Return the (x, y) coordinate for the center point of the cell that contains the specified text.  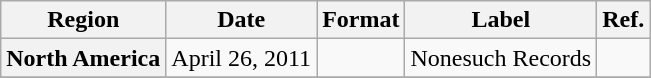
Ref. (624, 20)
April 26, 2011 (242, 58)
Date (242, 20)
Label (501, 20)
North America (84, 58)
Format (361, 20)
Nonesuch Records (501, 58)
Region (84, 20)
